Find where the given text appears and provide that cell's center as (X, Y) coordinate. 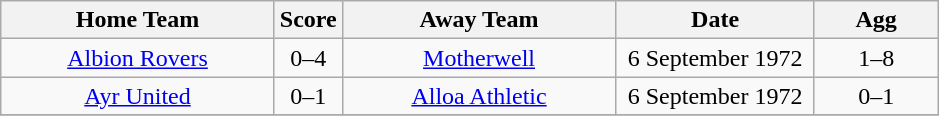
Score (308, 20)
Date (716, 20)
Away Team (479, 20)
Albion Rovers (138, 58)
Home Team (138, 20)
Alloa Athletic (479, 96)
Agg (876, 20)
Motherwell (479, 58)
0–4 (308, 58)
Ayr United (138, 96)
1–8 (876, 58)
